Determine the (X, Y) coordinate at the center of the cell enclosing the given text.  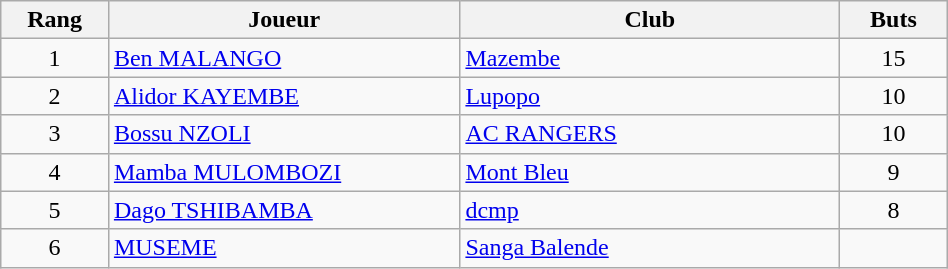
Ben MALANGO (284, 58)
Rang (55, 20)
2 (55, 96)
Buts (894, 20)
Mont Bleu (650, 172)
MUSEME (284, 248)
Alidor KAYEMBE (284, 96)
Joueur (284, 20)
Mamba MULOMBOZI (284, 172)
AC RANGERS (650, 134)
4 (55, 172)
Bossu NZOLI (284, 134)
dcmp (650, 210)
Sanga Balende (650, 248)
15 (894, 58)
1 (55, 58)
6 (55, 248)
Dago TSHIBAMBA (284, 210)
Lupopo (650, 96)
Mazembe (650, 58)
9 (894, 172)
Club (650, 20)
8 (894, 210)
3 (55, 134)
5 (55, 210)
